Return (X, Y) of the center of cell containing provided text 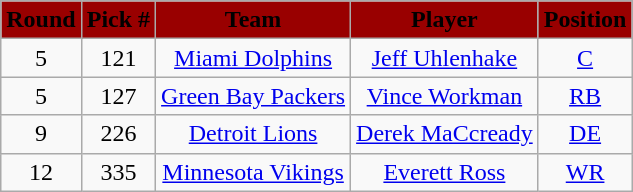
WR (585, 172)
Minnesota Vikings (254, 172)
RB (585, 96)
Green Bay Packers (254, 96)
Derek MaCcready (445, 134)
Detroit Lions (254, 134)
121 (118, 58)
C (585, 58)
Jeff Uhlenhake (445, 58)
Vince Workman (445, 96)
335 (118, 172)
127 (118, 96)
Everett Ross (445, 172)
Team (254, 20)
Position (585, 20)
Pick # (118, 20)
DE (585, 134)
12 (41, 172)
9 (41, 134)
226 (118, 134)
Player (445, 20)
Round (41, 20)
Miami Dolphins (254, 58)
